Pinpoint the cell where the given text exists, returning its [x, y] midpoint coordinate. 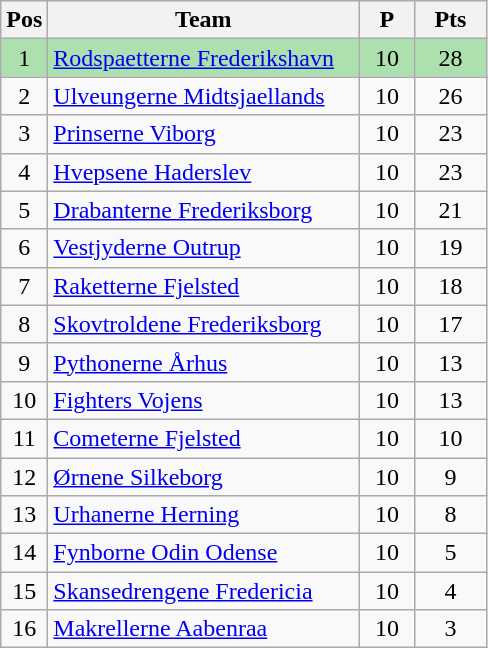
Fighters Vojens [204, 400]
P [387, 20]
2 [24, 96]
Drabanterne Frederiksborg [204, 210]
6 [24, 248]
Pos [24, 20]
26 [450, 96]
Hvepsene Haderslev [204, 172]
Vestjyderne Outrup [204, 248]
Ørnene Silkeborg [204, 477]
21 [450, 210]
Urhanerne Herning [204, 515]
18 [450, 286]
11 [24, 438]
Rodspaetterne Frederikshavn [204, 58]
14 [24, 553]
28 [450, 58]
Team [204, 20]
17 [450, 324]
12 [24, 477]
Ulveungerne Midtsjaellands [204, 96]
Skovtroldene Frederiksborg [204, 324]
Cometerne Fjelsted [204, 438]
Pythonerne Århus [204, 362]
19 [450, 248]
16 [24, 629]
Pts [450, 20]
Fynborne Odin Odense [204, 553]
Raketterne Fjelsted [204, 286]
7 [24, 286]
15 [24, 591]
Makrellerne Aabenraa [204, 629]
1 [24, 58]
Prinserne Viborg [204, 134]
Skansedrengene Fredericia [204, 591]
